Provide the (X, Y) coordinate of the cell's center where the given text is located.  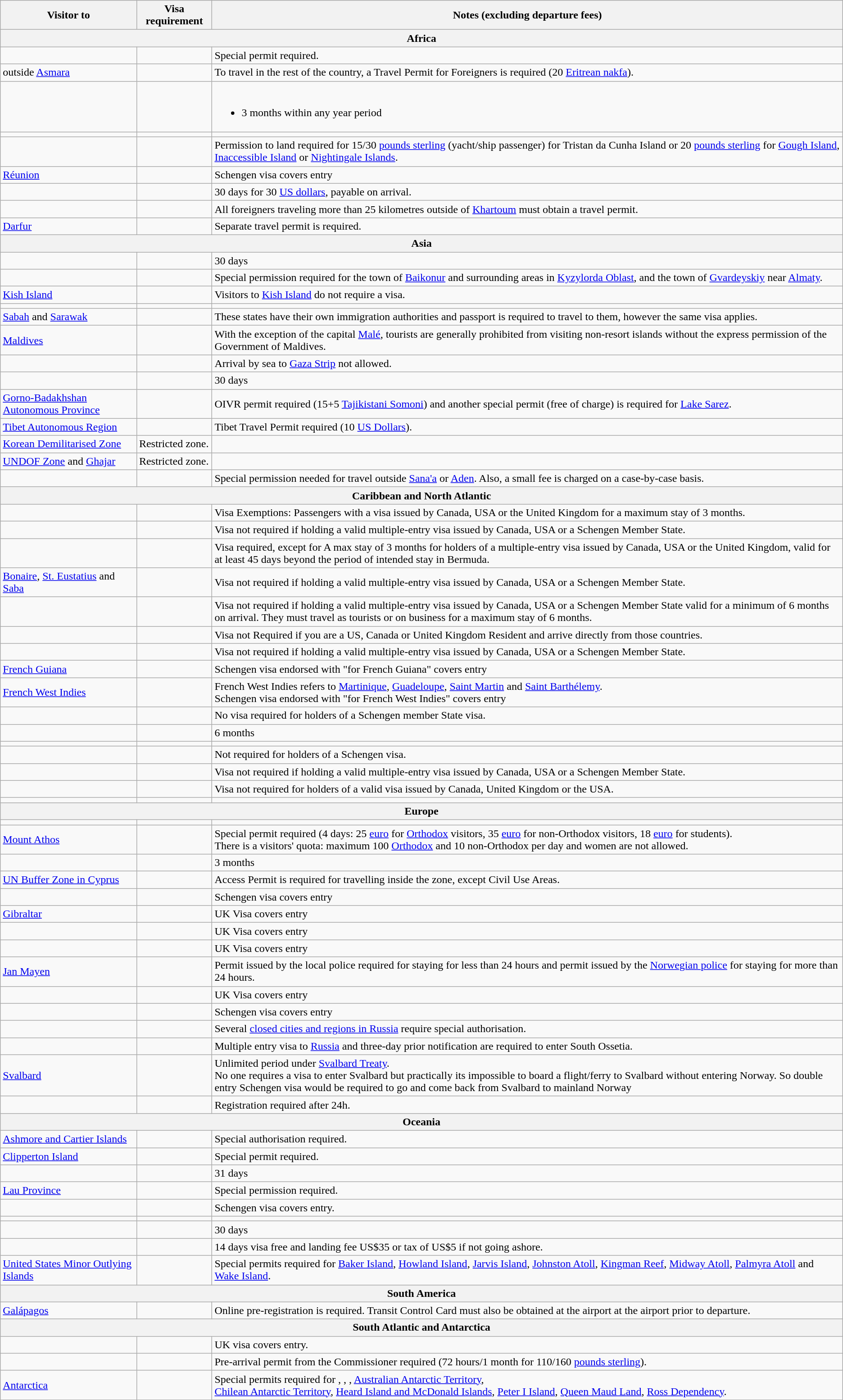
United States Minor Outlying Islands (68, 1270)
Multiple entry visa to Russia and three-day prior notification are required to enter South Ossetia. (527, 1046)
Kish Island (68, 295)
Visa Exemptions: Passengers with a visa issued by Canada, USA or the United Kingdom for a maximum stay of 3 months. (527, 512)
These states have their own immigration authorities and passport is required to travel to them, however the same visa applies. (527, 317)
Visa requirement (174, 15)
Special authorisation required. (527, 1139)
Registration required after 24h. (527, 1105)
Visitor to (68, 15)
UK visa covers entry. (527, 1345)
14 days visa free and landing fee US$35 or tax of US$5 if not going ashore. (527, 1247)
Notes (excluding departure fees) (527, 15)
Schengen visa covers entry. (527, 1208)
UN Buffer Zone in Cyprus (68, 880)
To travel in the rest of the country, a Travel Permit for Foreigners is required (20 Eritrean nakfa). (527, 72)
Access Permit is required for travelling inside the zone, except Civil Use Areas. (527, 880)
Jan Mayen (68, 972)
All foreigners traveling more than 25 kilometres outside of Khartoum must obtain a travel permit. (527, 209)
French Guiana (68, 669)
Galápagos (68, 1310)
Not required for holders of a Schengen visa. (527, 755)
Sabah and Sarawak (68, 317)
Visa not required for holders of a valid visa issued by Canada, United Kingdom or the USA. (527, 789)
Gibraltar (68, 914)
Special permits required for Baker Island, Howland Island, Jarvis Island, Johnston Atoll, Kingman Reef, Midway Atoll, Palmyra Atoll and Wake Island. (527, 1270)
Réunion (68, 175)
outside Asmara (68, 72)
Several closed cities and regions in Russia require special authorisation. (527, 1029)
Korean Demilitarised Zone (68, 444)
Tibet Travel Permit required (10 US Dollars). (527, 427)
Oceania (421, 1122)
Africa (421, 38)
Gorno-Badakhshan Autonomous Province (68, 403)
Online pre-registration is required. Transit Control Card must also be obtained at the airport at the airport prior to departure. (527, 1310)
Tibet Autonomous Region (68, 427)
Visitors to Kish Island do not require a visa. (527, 295)
3 months within any year period (527, 106)
French West Indies (68, 693)
Clipperton Island (68, 1156)
Schengen visa endorsed with "for French Guiana" covers entry (527, 669)
Bonaire, St. Eustatius and Saba (68, 583)
Lau Province (68, 1191)
Arrival by sea to Gaza Strip not allowed. (527, 363)
OIVR permit required (15+5 Tajikistani Somoni) and another special permit (free of charge) is required for Lake Sarez. (527, 403)
No visa required for holders of a Schengen member State visa. (527, 716)
Mount Athos (68, 839)
Special permission required for the town of Baikonur and surrounding areas in Kyzylorda Oblast, and the town of Gvardeyskiy near Almaty. (527, 278)
6 months (527, 733)
Ashmore and Cartier Islands (68, 1139)
Special permission required. (527, 1191)
Visa not Required if you are a US, Canada or United Kingdom Resident and arrive directly from those countries. (527, 635)
30 days for 30 US dollars, payable on arrival. (527, 192)
Svalbard (68, 1075)
Separate travel permit is required. (527, 226)
Maldives (68, 340)
South Atlantic and Antarctica (421, 1328)
Caribbean and North Atlantic (421, 495)
Europe (421, 811)
Asia (421, 243)
31 days (527, 1173)
Antarctica (68, 1385)
3 months (527, 863)
UNDOF Zone and Ghajar (68, 461)
South America (421, 1293)
Special permission needed for travel outside Sana'a or Aden. Also, a small fee is charged on a case-by-case basis. (527, 478)
Pre-arrival permit from the Commissioner required (72 hours/1 month for 110/160 pounds sterling). (527, 1362)
Darfur (68, 226)
